Return [X, Y] of the center of cell containing provided text 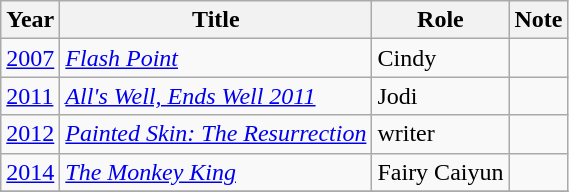
Note [538, 20]
writer [440, 134]
Title [216, 20]
Year [30, 20]
2014 [30, 172]
Cindy [440, 58]
Jodi [440, 96]
Role [440, 20]
Flash Point [216, 58]
2012 [30, 134]
All's Well, Ends Well 2011 [216, 96]
2011 [30, 96]
Fairy Caiyun [440, 172]
2007 [30, 58]
The Monkey King [216, 172]
Painted Skin: The Resurrection [216, 134]
